Capture the cell that displays the provided text and extract its (x, y) central coordinate. 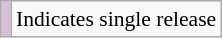
Indicates single release (116, 19)
